Search for the cell housing the specified text and yield its [X, Y] center coordinate. 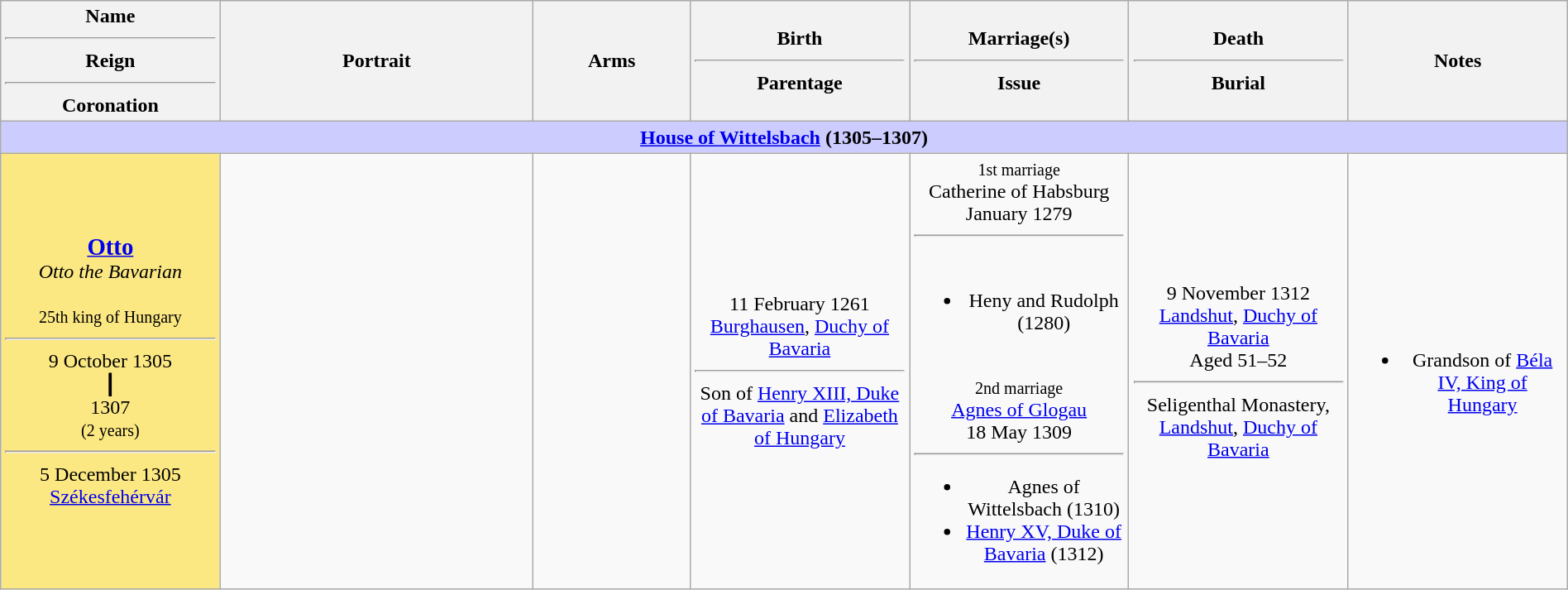
Portrait [377, 61]
11 February 1261Burghausen, Duchy of BavariaSon of Henry XIII, Duke of Bavaria and Elizabeth of Hungary [799, 371]
NameReignCoronation [111, 61]
DeathBurial [1239, 61]
Marriage(s)Issue [1019, 61]
9 November 1312Landshut, Duchy of BavariaAged 51–52Seligenthal Monastery, Landshut, Duchy of Bavaria [1239, 371]
BirthParentage [799, 61]
Grandson of Béla IV, King of Hungary [1457, 371]
House of Wittelsbach (1305–1307) [784, 137]
Notes [1457, 61]
Arms [612, 61]
OttoOtto the Bavarian25th king of Hungary9 October 1305┃1307(2 years)5 December 1305Székesfehérvár [111, 371]
